Extract the [x, y] coordinate from the center of the cell holding the provided text.  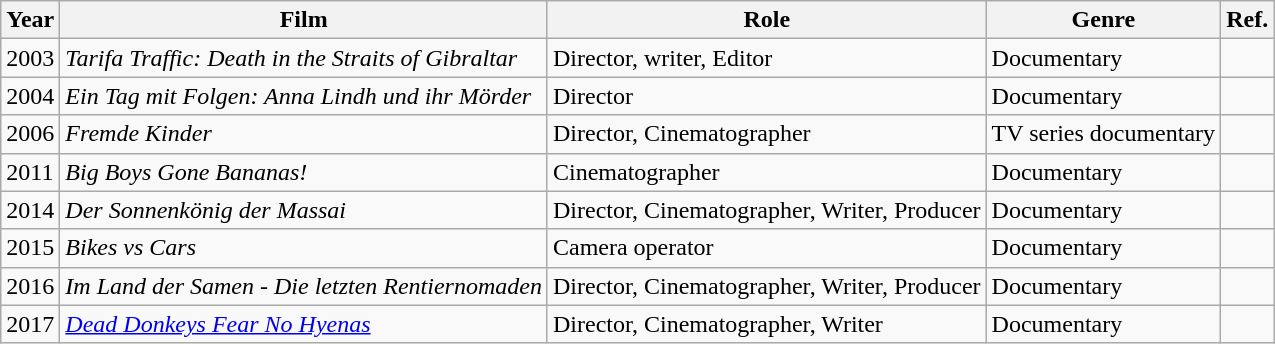
Director, Cinematographer [766, 134]
Role [766, 20]
TV series documentary [1104, 134]
Dead Donkeys Fear No Hyenas [304, 324]
Camera operator [766, 248]
Director, Cinematographer, Writer [766, 324]
Year [30, 20]
Der Sonnenkönig der Massai [304, 210]
Director, writer, Editor [766, 58]
2014 [30, 210]
Ref. [1248, 20]
Fremde Kinder [304, 134]
Im Land der Samen - Die letzten Rentiernomaden [304, 286]
2017 [30, 324]
2003 [30, 58]
Bikes vs Cars [304, 248]
2015 [30, 248]
Director [766, 96]
2016 [30, 286]
Genre [1104, 20]
2011 [30, 172]
Film [304, 20]
Tarifa Traffic: Death in the Straits of Gibraltar [304, 58]
Big Boys Gone Bananas! [304, 172]
2004 [30, 96]
Cinematographer [766, 172]
2006 [30, 134]
Ein Tag mit Folgen: Anna Lindh und ihr Mörder [304, 96]
